Locate the cell with the specified text and output its [x, y] center coordinate. 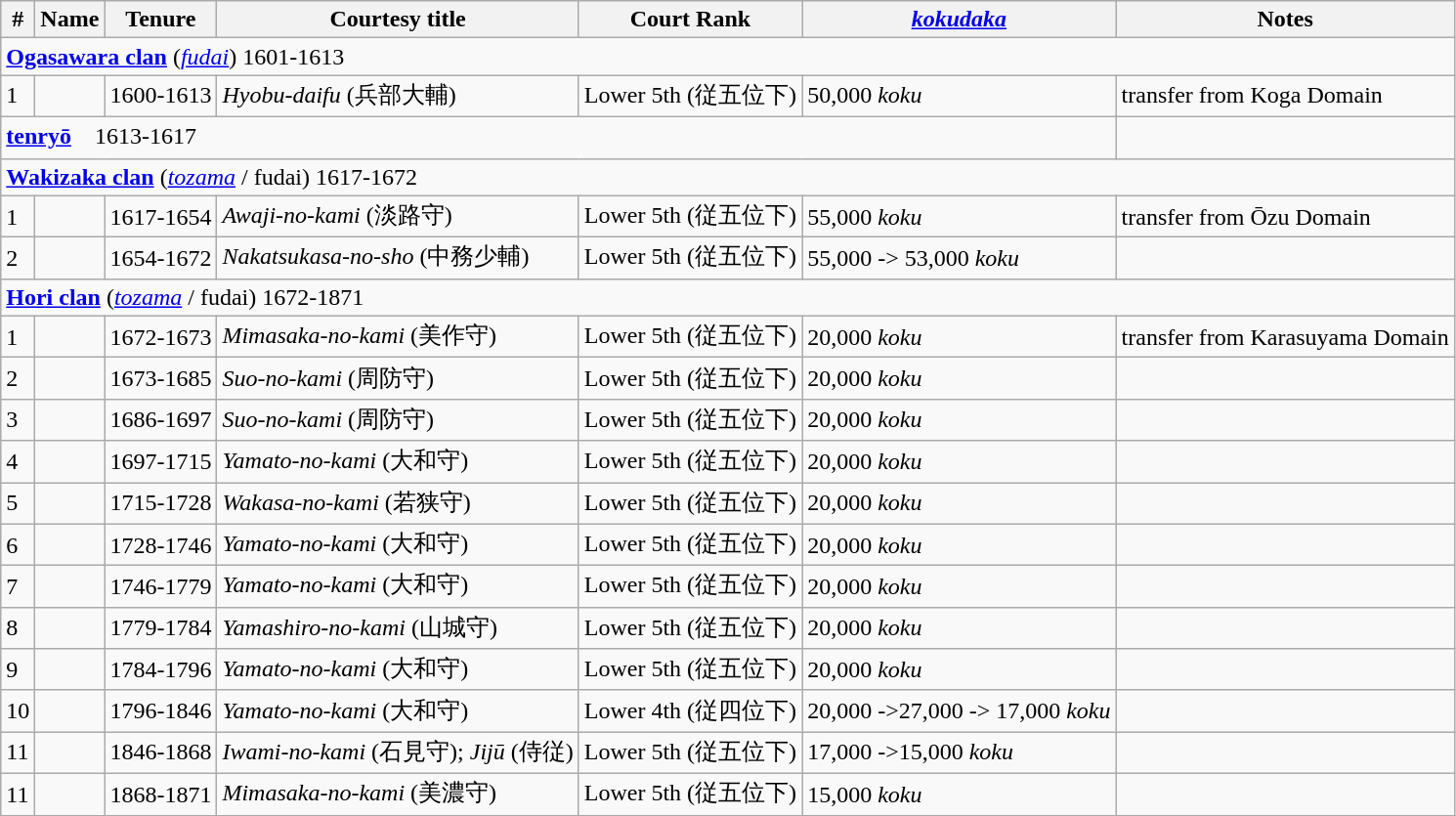
Ogasawara clan (fudai) 1601-1613 [728, 57]
Hyobu-daifu (兵部大輔) [398, 96]
17,000 ->15,000 koku [960, 752]
15,000 koku [960, 794]
10 [18, 711]
kokudaka [960, 20]
transfer from Ōzu Domain [1285, 217]
1746-1779 [160, 586]
Mimasaka-no-kami (美作守) [398, 336]
50,000 koku [960, 96]
3 [18, 420]
Notes [1285, 20]
55,000 koku [960, 217]
55,000 -> 53,000 koku [960, 258]
Hori clan (tozama / fudai) 1672-1871 [728, 297]
Tenure [160, 20]
Iwami-no-kami (石見守); Jijū (侍従) [398, 752]
Court Rank [690, 20]
Awaji-no-kami (淡路守) [398, 217]
# [18, 20]
1654-1672 [160, 258]
Courtesy title [398, 20]
Mimasaka-no-kami (美濃守) [398, 794]
20,000 ->27,000 -> 17,000 koku [960, 711]
1846-1868 [160, 752]
1784-1796 [160, 670]
8 [18, 627]
9 [18, 670]
transfer from Karasuyama Domain [1285, 336]
1868-1871 [160, 794]
1728-1746 [160, 545]
1697-1715 [160, 461]
Wakizaka clan (tozama / fudai) 1617-1672 [728, 177]
1673-1685 [160, 379]
1672-1673 [160, 336]
4 [18, 461]
Wakasa-no-kami (若狭守) [398, 504]
1796-1846 [160, 711]
tenryō 1613-1617 [559, 137]
transfer from Koga Domain [1285, 96]
1686-1697 [160, 420]
7 [18, 586]
1600-1613 [160, 96]
Name [70, 20]
1779-1784 [160, 627]
Yamashiro-no-kami (山城守) [398, 627]
Lower 4th (従四位下) [690, 711]
1617-1654 [160, 217]
Nakatsukasa-no-sho (中務少輔) [398, 258]
1715-1728 [160, 504]
6 [18, 545]
5 [18, 504]
